Identify which cell holds the provided text, then report its [x, y] central coordinate. 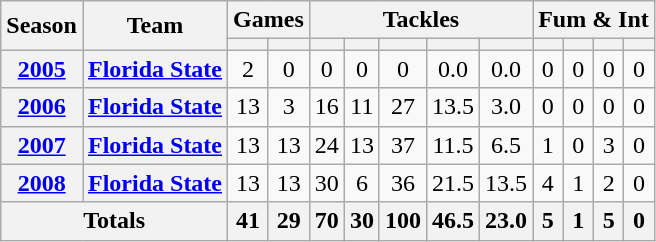
11 [362, 107]
Games [269, 20]
11.5 [452, 145]
Fum & Int [594, 20]
3.0 [506, 107]
2007 [42, 145]
21.5 [452, 183]
46.5 [452, 221]
Season [42, 26]
24 [326, 145]
41 [248, 221]
29 [288, 221]
Team [154, 26]
36 [402, 183]
4 [548, 183]
23.0 [506, 221]
2005 [42, 69]
2008 [42, 183]
100 [402, 221]
2006 [42, 107]
70 [326, 221]
Tackles [420, 20]
6 [362, 183]
Totals [114, 221]
37 [402, 145]
16 [326, 107]
6.5 [506, 145]
27 [402, 107]
